Determine the [x, y] coordinate at the center of the cell enclosing the given text.  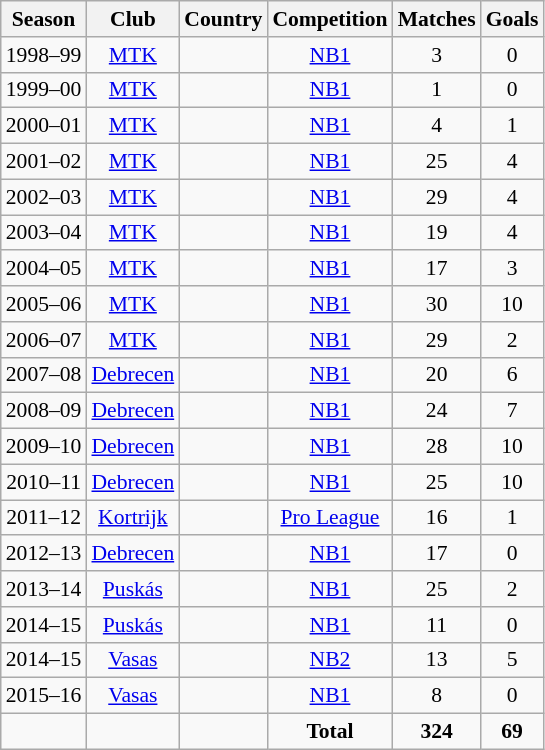
2001–02 [44, 162]
Country [223, 19]
2013–14 [44, 589]
30 [437, 304]
Club [132, 19]
Kortrijk [132, 518]
16 [437, 518]
1999–00 [44, 90]
20 [437, 375]
324 [437, 732]
Matches [437, 19]
19 [437, 233]
69 [512, 732]
Season [44, 19]
Pro League [330, 518]
6 [512, 375]
2000–01 [44, 126]
2011–12 [44, 518]
Competition [330, 19]
1998–99 [44, 55]
2009–10 [44, 447]
2005–06 [44, 304]
2003–04 [44, 233]
2007–08 [44, 375]
2012–13 [44, 554]
2015–16 [44, 696]
8 [437, 696]
5 [512, 660]
Goals [512, 19]
2010–11 [44, 482]
24 [437, 411]
2002–03 [44, 197]
2004–05 [44, 269]
13 [437, 660]
Total [330, 732]
2006–07 [44, 340]
28 [437, 447]
2008–09 [44, 411]
7 [512, 411]
11 [437, 625]
NB2 [330, 660]
